Provide the (x, y) coordinate of the cell's center where the given text is located.  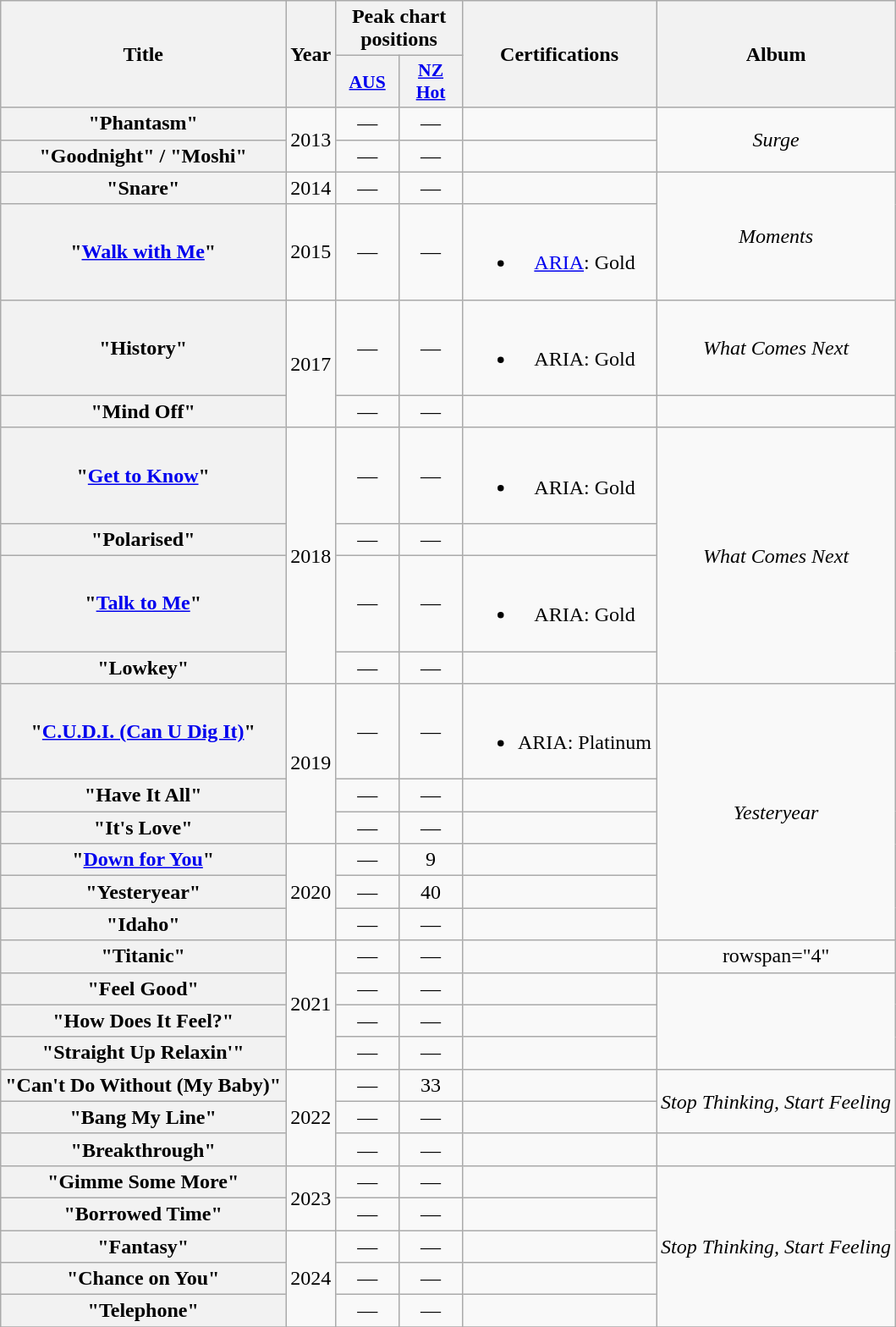
ARIA: Platinum (558, 731)
"Yesteryear" (144, 892)
"Talk to Me" (144, 603)
33 (432, 1085)
2020 (311, 892)
"Straight Up Relaxin'" (144, 1053)
2021 (311, 1005)
"Phantasm" (144, 124)
"Mind Off" (144, 411)
Surge (777, 140)
Certifications (558, 54)
"Gimme Some More" (144, 1181)
"Fantasy" (144, 1247)
"Bang My Line" (144, 1117)
"How Does It Feel?" (144, 1021)
"Polarised" (144, 539)
"Down for You" (144, 860)
NZHot (432, 81)
"Snare" (144, 188)
"Lowkey" (144, 668)
2013 (311, 140)
rowspan="4" (777, 956)
"Breakthrough" (144, 1149)
9 (432, 860)
"Chance on You" (144, 1279)
AUS (367, 81)
2017 (311, 364)
Year (311, 54)
"Have It All" (144, 796)
2014 (311, 188)
"Can't Do Without (My Baby)" (144, 1085)
"History" (144, 347)
Title (144, 54)
2024 (311, 1279)
"Goodnight" / "Moshi" (144, 156)
2018 (311, 555)
Album (777, 54)
Yesteryear (777, 812)
"C.U.D.I. (Can U Dig It)" (144, 731)
"It's Love" (144, 828)
"Borrowed Time" (144, 1214)
2015 (311, 252)
"Titanic" (144, 956)
40 (432, 892)
2023 (311, 1198)
2019 (311, 763)
"Telephone" (144, 1311)
"Idaho" (144, 924)
2022 (311, 1117)
"Get to Know" (144, 476)
Moments (777, 235)
Peak chart positions (399, 29)
"Walk with Me" (144, 252)
"Feel Good" (144, 988)
